Detect which cell encompasses the target text, then output its (x, y) center coordinate. 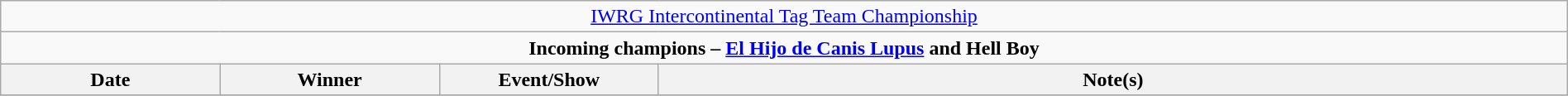
Event/Show (549, 79)
Date (111, 79)
Winner (329, 79)
Note(s) (1113, 79)
IWRG Intercontinental Tag Team Championship (784, 17)
Incoming champions – El Hijo de Canis Lupus and Hell Boy (784, 48)
